Output the (x, y) coordinate of the center of the cell containing the given text.  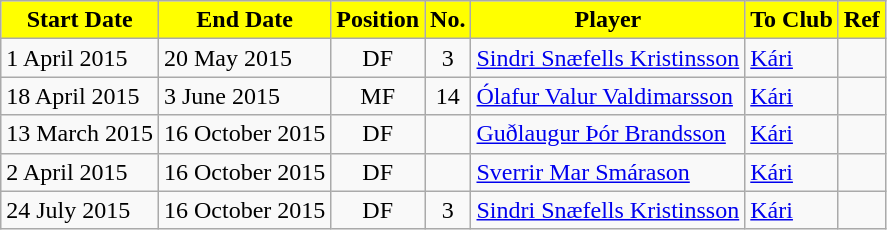
Ólafur Valur Valdimarsson (608, 96)
No. (448, 20)
Player (608, 20)
MF (378, 96)
14 (448, 96)
To Club (792, 20)
3 June 2015 (244, 96)
2 April 2015 (80, 172)
Sverrir Mar Smárason (608, 172)
Ref (862, 20)
1 April 2015 (80, 58)
Start Date (80, 20)
13 March 2015 (80, 134)
24 July 2015 (80, 210)
20 May 2015 (244, 58)
End Date (244, 20)
Position (378, 20)
18 April 2015 (80, 96)
Guðlaugur Þór Brandsson (608, 134)
